Pinpoint the cell where the given text exists, returning its [X, Y] midpoint coordinate. 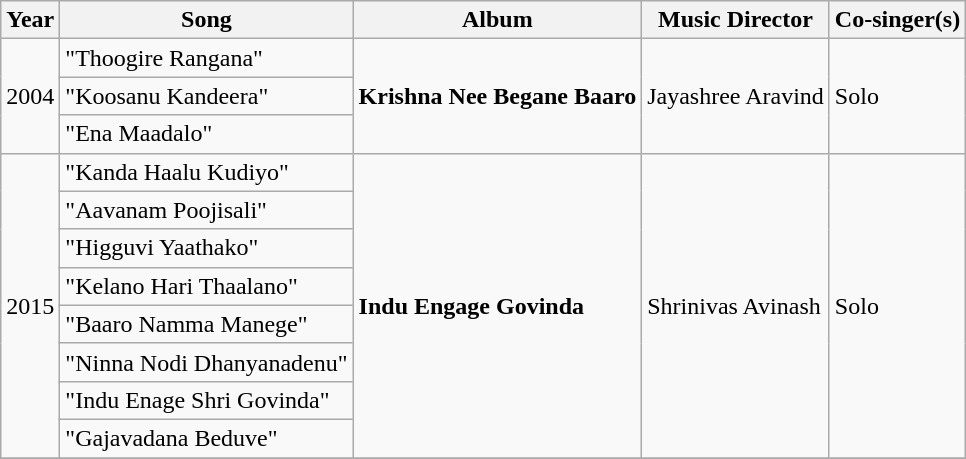
Music Director [736, 20]
Jayashree Aravind [736, 96]
"Ninna Nodi Dhanyanadenu" [206, 362]
2015 [30, 305]
"Thoogire Rangana" [206, 58]
2004 [30, 96]
"Ena Maadalo" [206, 134]
"Aavanam Poojisali" [206, 210]
"Kanda Haalu Kudiyo" [206, 172]
"Koosanu Kandeera" [206, 96]
"Indu Enage Shri Govinda" [206, 400]
Song [206, 20]
Krishna Nee Begane Baaro [498, 96]
"Gajavadana Beduve" [206, 438]
"Kelano Hari Thaalano" [206, 286]
Shrinivas Avinash [736, 305]
Co-singer(s) [897, 20]
Indu Engage Govinda [498, 305]
Year [30, 20]
"Baaro Namma Manege" [206, 324]
Album [498, 20]
"Higguvi Yaathako" [206, 248]
